Find where the given text appears and provide that cell's center as (x, y) coordinate. 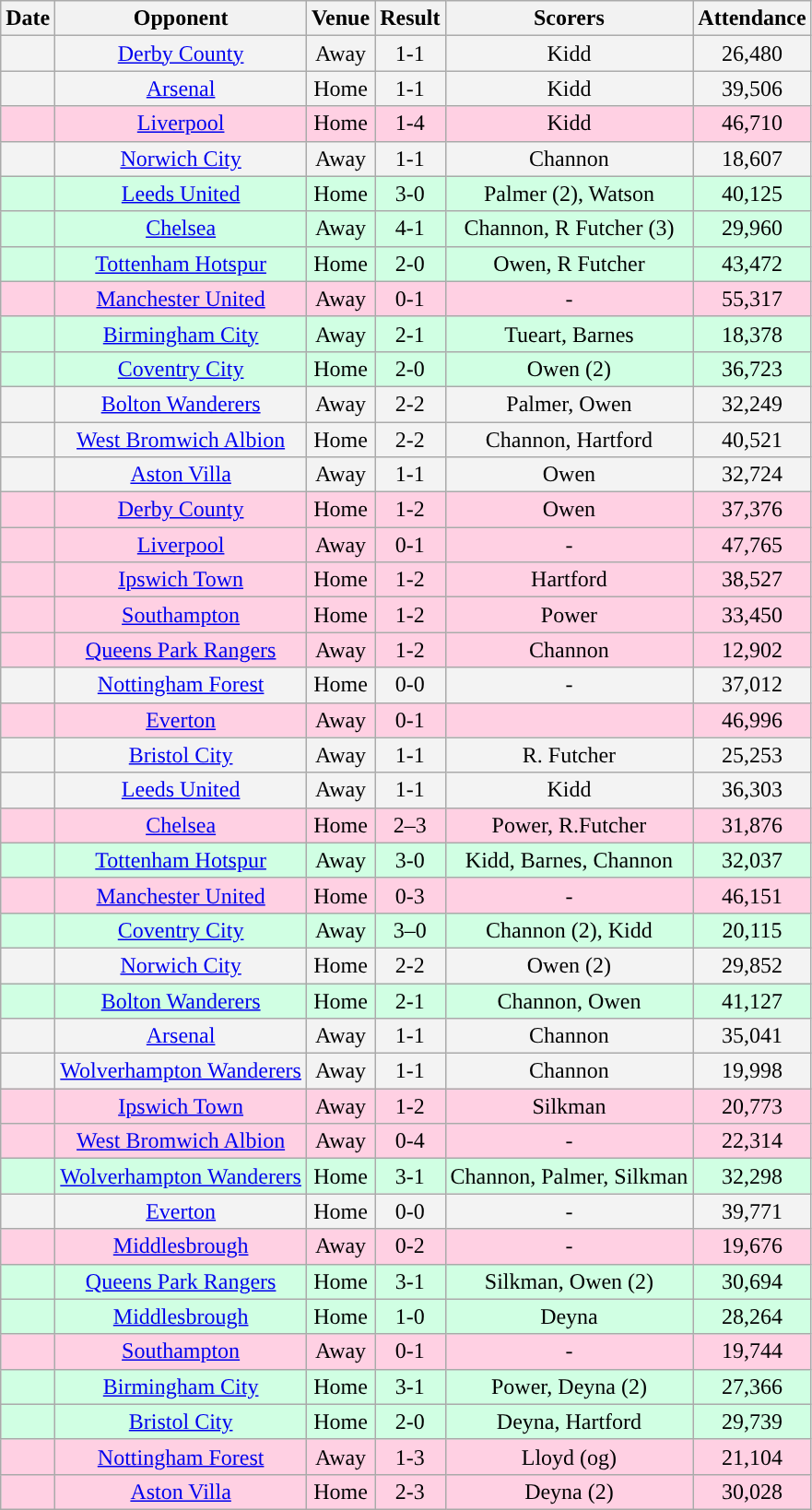
Venue (340, 18)
20,115 (752, 930)
31,876 (752, 825)
12,902 (752, 650)
Power (570, 615)
29,739 (752, 1422)
Palmer (2), Watson (570, 194)
40,125 (752, 194)
Silkman, Owen (2) (570, 1281)
46,710 (752, 124)
Palmer, Owen (570, 404)
Date (28, 18)
27,366 (752, 1386)
Power, R.Futcher (570, 825)
0-3 (410, 895)
Deyna, Hartford (570, 1422)
39,771 (752, 1211)
Result (410, 18)
0-2 (410, 1246)
19,998 (752, 1071)
55,317 (752, 299)
Silkman (570, 1106)
Channon (2), Kidd (570, 930)
37,012 (752, 685)
37,376 (752, 510)
2-3 (410, 1492)
36,723 (752, 369)
1-4 (410, 124)
32,724 (752, 475)
46,996 (752, 720)
32,249 (752, 404)
36,303 (752, 790)
Hartford (570, 580)
Opponent (181, 18)
29,852 (752, 965)
47,765 (752, 545)
Channon, Hartford (570, 440)
18,607 (752, 159)
35,041 (752, 1036)
33,450 (752, 615)
30,694 (752, 1281)
39,506 (752, 88)
38,527 (752, 580)
46,151 (752, 895)
28,264 (752, 1316)
32,298 (752, 1176)
21,104 (752, 1457)
Power, Deyna (2) (570, 1386)
2–3 (410, 825)
Kidd, Barnes, Channon (570, 860)
Tueart, Barnes (570, 334)
18,378 (752, 334)
Scorers (570, 18)
Deyna (2) (570, 1492)
30,028 (752, 1492)
Channon, Owen (570, 1000)
3–0 (410, 930)
40,521 (752, 440)
Owen, R Futcher (570, 264)
R. Futcher (570, 755)
0-4 (410, 1141)
Deyna (570, 1316)
Channon, R Futcher (3) (570, 229)
Channon, Palmer, Silkman (570, 1176)
22,314 (752, 1141)
43,472 (752, 264)
19,744 (752, 1351)
26,480 (752, 53)
20,773 (752, 1106)
29,960 (752, 229)
32,037 (752, 860)
1-0 (410, 1316)
25,253 (752, 755)
19,676 (752, 1246)
4-1 (410, 229)
41,127 (752, 1000)
Lloyd (og) (570, 1457)
Attendance (752, 18)
1-3 (410, 1457)
